Search for the cell housing the specified text and yield its (X, Y) center coordinate. 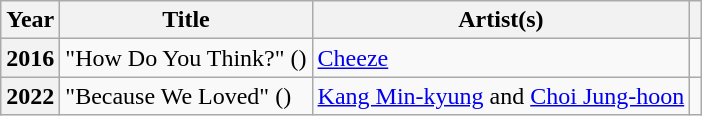
Cheeze (501, 58)
Artist(s) (501, 20)
Kang Min-kyung and Choi Jung-hoon (501, 96)
"Because We Loved" () (186, 96)
Year (30, 20)
Title (186, 20)
2016 (30, 58)
"How Do You Think?" () (186, 58)
2022 (30, 96)
